Extract the [X, Y] coordinate from the center of the cell holding the provided text.  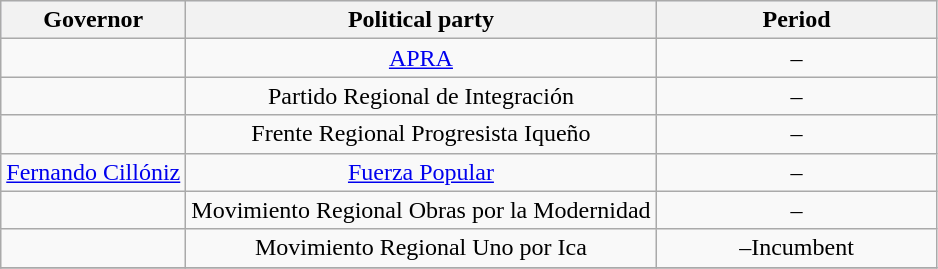
Partido Regional de Integración [421, 96]
Fernando Cillóniz [94, 172]
Governor [94, 20]
APRA [421, 58]
Period [796, 20]
Movimiento Regional Uno por Ica [421, 248]
Frente Regional Progresista Iqueño [421, 134]
–Incumbent [796, 248]
Fuerza Popular [421, 172]
Political party [421, 20]
Movimiento Regional Obras por la Modernidad [421, 210]
